Scan for the cell matching the given text and deliver its [x, y] coordinate at center. 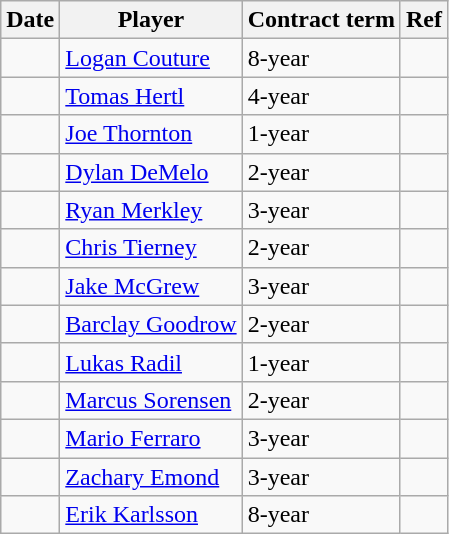
Player [151, 20]
Dylan DeMelo [151, 172]
Ref [424, 20]
Date [30, 20]
4-year [321, 96]
Zachary Emond [151, 477]
Contract term [321, 20]
Tomas Hertl [151, 96]
Joe Thornton [151, 134]
Lukas Radil [151, 362]
Barclay Goodrow [151, 324]
Erik Karlsson [151, 515]
Mario Ferraro [151, 438]
Jake McGrew [151, 286]
Ryan Merkley [151, 210]
Chris Tierney [151, 248]
Logan Couture [151, 58]
Marcus Sorensen [151, 400]
